Identify which cell holds the provided text, then report its (X, Y) central coordinate. 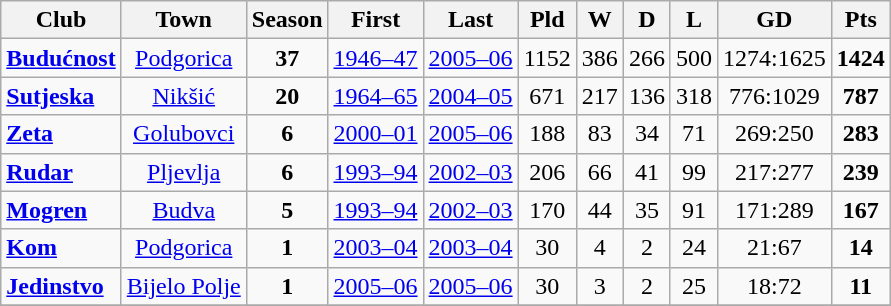
Zeta (61, 134)
20 (287, 96)
11 (860, 286)
170 (547, 210)
41 (646, 172)
Pljevlja (184, 172)
671 (547, 96)
239 (860, 172)
4 (600, 248)
34 (646, 134)
3 (600, 286)
269:250 (774, 134)
18:72 (774, 286)
1946–47 (376, 58)
83 (600, 134)
25 (694, 286)
GD (774, 20)
Jedinstvo (61, 286)
Club (61, 20)
Nikšić (184, 96)
206 (547, 172)
776:1029 (774, 96)
44 (600, 210)
2000–01 (376, 134)
21:67 (774, 248)
318 (694, 96)
99 (694, 172)
Sutjeska (61, 96)
1964–65 (376, 96)
171:289 (774, 210)
Last (470, 20)
1424 (860, 58)
Rudar (61, 172)
Golubovci (184, 134)
W (600, 20)
2004–05 (470, 96)
37 (287, 58)
35 (646, 210)
91 (694, 210)
217:277 (774, 172)
Bijelo Polje (184, 286)
283 (860, 134)
First (376, 20)
787 (860, 96)
167 (860, 210)
Mogren (61, 210)
136 (646, 96)
Pld (547, 20)
71 (694, 134)
Town (184, 20)
66 (600, 172)
266 (646, 58)
Budva (184, 210)
Kom (61, 248)
24 (694, 248)
188 (547, 134)
1274:1625 (774, 58)
217 (600, 96)
L (694, 20)
Season (287, 20)
5 (287, 210)
1152 (547, 58)
386 (600, 58)
14 (860, 248)
D (646, 20)
500 (694, 58)
Pts (860, 20)
Budućnost (61, 58)
